Extract the (x, y) coordinate from the center of the cell holding the provided text.  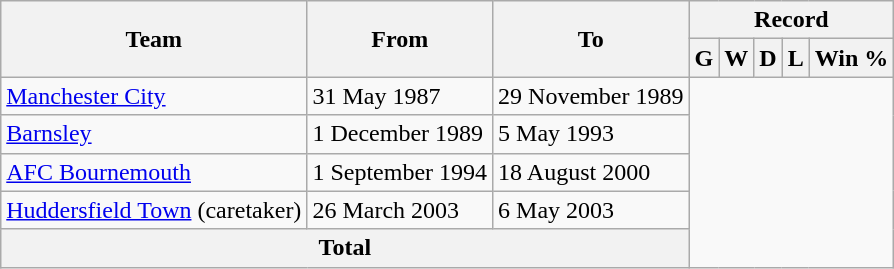
Record (792, 20)
18 August 2000 (591, 172)
Manchester City (154, 96)
L (796, 58)
1 September 1994 (400, 172)
1 December 1989 (400, 134)
Barnsley (154, 134)
D (768, 58)
29 November 1989 (591, 96)
Win % (852, 58)
G (704, 58)
To (591, 39)
26 March 2003 (400, 210)
Huddersfield Town (caretaker) (154, 210)
Team (154, 39)
5 May 1993 (591, 134)
AFC Bournemouth (154, 172)
W (736, 58)
Total (345, 248)
From (400, 39)
31 May 1987 (400, 96)
6 May 2003 (591, 210)
